Search for the cell housing the specified text and yield its [X, Y] center coordinate. 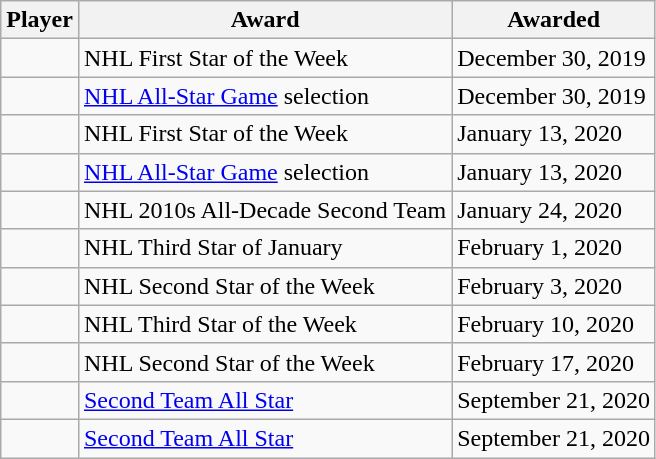
Awarded [554, 20]
February 17, 2020 [554, 362]
NHL 2010s All-Decade Second Team [264, 210]
February 1, 2020 [554, 248]
Award [264, 20]
February 10, 2020 [554, 324]
January 24, 2020 [554, 210]
NHL Third Star of January [264, 248]
NHL Third Star of the Week [264, 324]
February 3, 2020 [554, 286]
Player [40, 20]
